Detect which cell encompasses the target text, then output its [x, y] center coordinate. 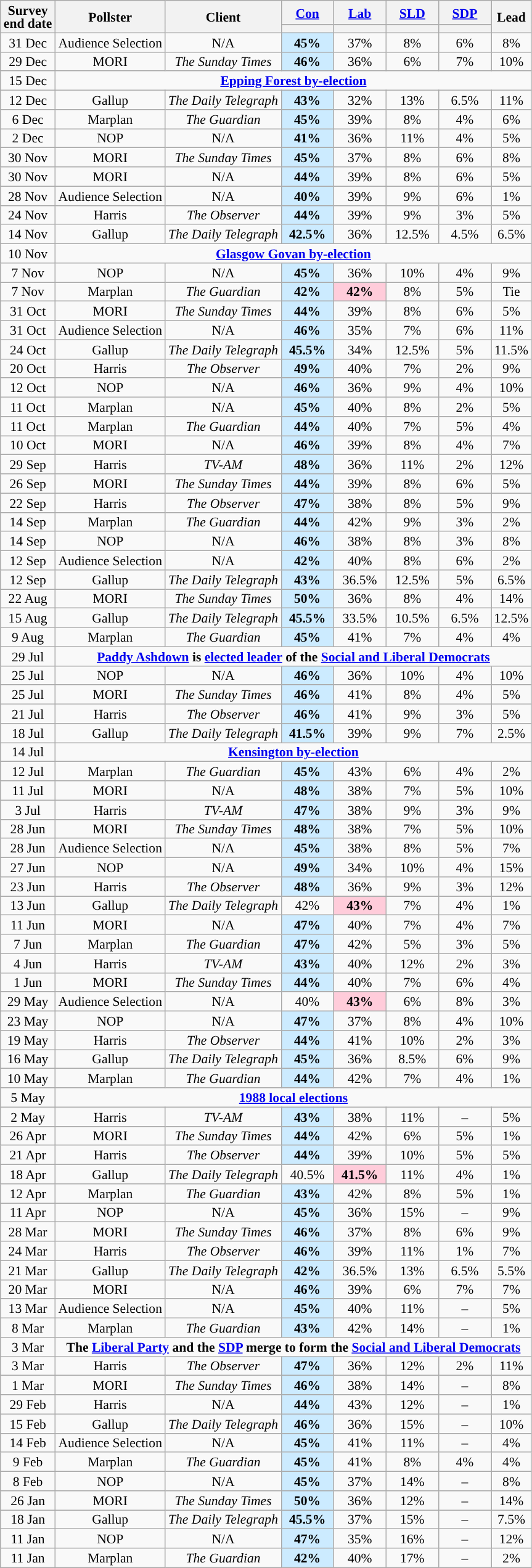
15 Feb [28, 1424]
Surveyend date [28, 17]
11 Jun [28, 925]
6 Dec [28, 120]
1988 local elections [293, 1097]
Paddy Ashdown is elected leader of the Social and Liberal Democrats [293, 656]
40.5% [307, 1175]
8 Feb [28, 1482]
7 Jun [28, 944]
31 Dec [28, 42]
Con [307, 12]
24 Nov [28, 214]
Client [223, 17]
2.5% [512, 733]
23 May [28, 1021]
8.5% [412, 1059]
2 May [28, 1117]
9 Feb [28, 1462]
28 Mar [28, 1231]
1 Mar [28, 1386]
18 Jul [28, 733]
13 Jun [28, 906]
11.5% [512, 349]
10 Nov [28, 254]
1 Jun [28, 982]
4 Jun [28, 963]
23 Jun [28, 886]
28 Nov [28, 196]
22 Aug [28, 599]
26 Sep [28, 483]
21 Jul [28, 714]
24 Mar [28, 1251]
Tie [512, 292]
10.5% [412, 618]
14 Feb [28, 1442]
29 May [28, 1002]
12 Apr [28, 1193]
16% [412, 1538]
26 Apr [28, 1135]
17% [412, 1558]
Kensington by-election [293, 752]
22 Sep [28, 503]
Lab [360, 12]
42.5% [307, 234]
29 Jul [28, 656]
10 May [28, 1079]
16 May [28, 1059]
32% [360, 100]
21 Apr [28, 1155]
12 Oct [28, 388]
14 Jul [28, 752]
15 Dec [28, 81]
13 Mar [28, 1309]
SDP [465, 12]
18 Apr [28, 1175]
20 Mar [28, 1289]
18 Jan [28, 1520]
15 Aug [28, 618]
20 Oct [28, 369]
Epping Forest by-election [293, 81]
10 Oct [28, 445]
Glasgow Govan by-election [293, 254]
29 Dec [28, 62]
8 Mar [28, 1328]
33.5% [360, 618]
12 Dec [28, 100]
24 Oct [28, 349]
Lead [512, 17]
11 Jul [28, 790]
29 Sep [28, 465]
3 Jul [28, 810]
5.5% [512, 1270]
27 Jun [28, 868]
Pollster [110, 17]
5 May [28, 1097]
19 May [28, 1040]
9 Aug [28, 637]
21 Mar [28, 1270]
7.5% [512, 1520]
12 Jul [28, 772]
14 Nov [28, 234]
2 Dec [28, 138]
SLD [412, 12]
29 Feb [28, 1404]
The Liberal Party and the SDP merge to form the Social and Liberal Democrats [293, 1347]
4.5% [465, 234]
11 Apr [28, 1213]
26 Jan [28, 1500]
